Capture the cell that displays the provided text and extract its [X, Y] central coordinate. 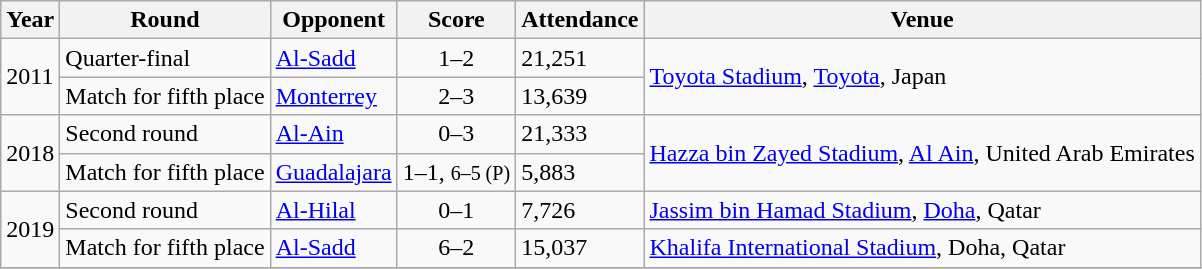
Score [456, 20]
0–3 [456, 134]
Quarter-final [165, 58]
1–1, 6–5 (P) [456, 172]
21,333 [580, 134]
6–2 [456, 248]
Al-Hilal [334, 210]
Attendance [580, 20]
Guadalajara [334, 172]
21,251 [580, 58]
Jassim bin Hamad Stadium, Doha, Qatar [922, 210]
13,639 [580, 96]
Khalifa International Stadium, Doha, Qatar [922, 248]
Round [165, 20]
2–3 [456, 96]
Monterrey [334, 96]
Venue [922, 20]
2019 [30, 229]
2011 [30, 77]
Toyota Stadium, Toyota, Japan [922, 77]
2018 [30, 153]
0–1 [456, 210]
15,037 [580, 248]
Al-Ain [334, 134]
1–2 [456, 58]
Opponent [334, 20]
7,726 [580, 210]
Hazza bin Zayed Stadium, Al Ain, United Arab Emirates [922, 153]
5,883 [580, 172]
Year [30, 20]
